Identify which cell holds the provided text, then report its [x, y] central coordinate. 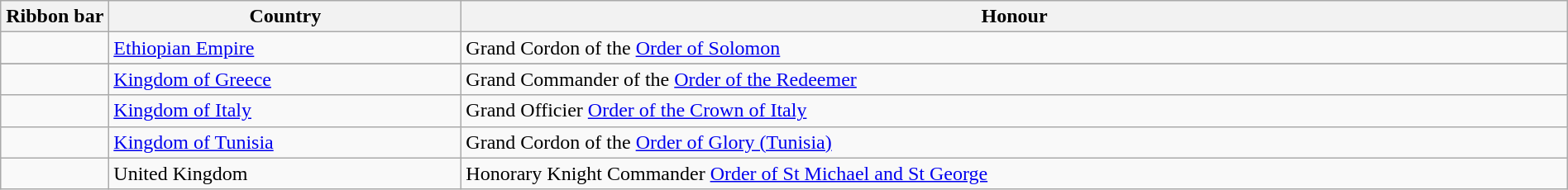
Grand Commander of the Order of the Redeemer [1014, 79]
Grand Officier Order of the Crown of Italy [1014, 111]
Country [285, 17]
Honour [1014, 17]
Grand Cordon of the Order of Solomon [1014, 48]
Kingdom of Greece [285, 79]
Ribbon bar [55, 17]
Kingdom of Tunisia [285, 142]
Grand Cordon of the Order of Glory (Tunisia) [1014, 142]
Ethiopian Empire [285, 48]
Kingdom of Italy [285, 111]
Honorary Knight Commander Order of St Michael and St George [1014, 173]
United Kingdom [285, 173]
